Determine the (X, Y) coordinate at the center of the cell enclosing the given text.  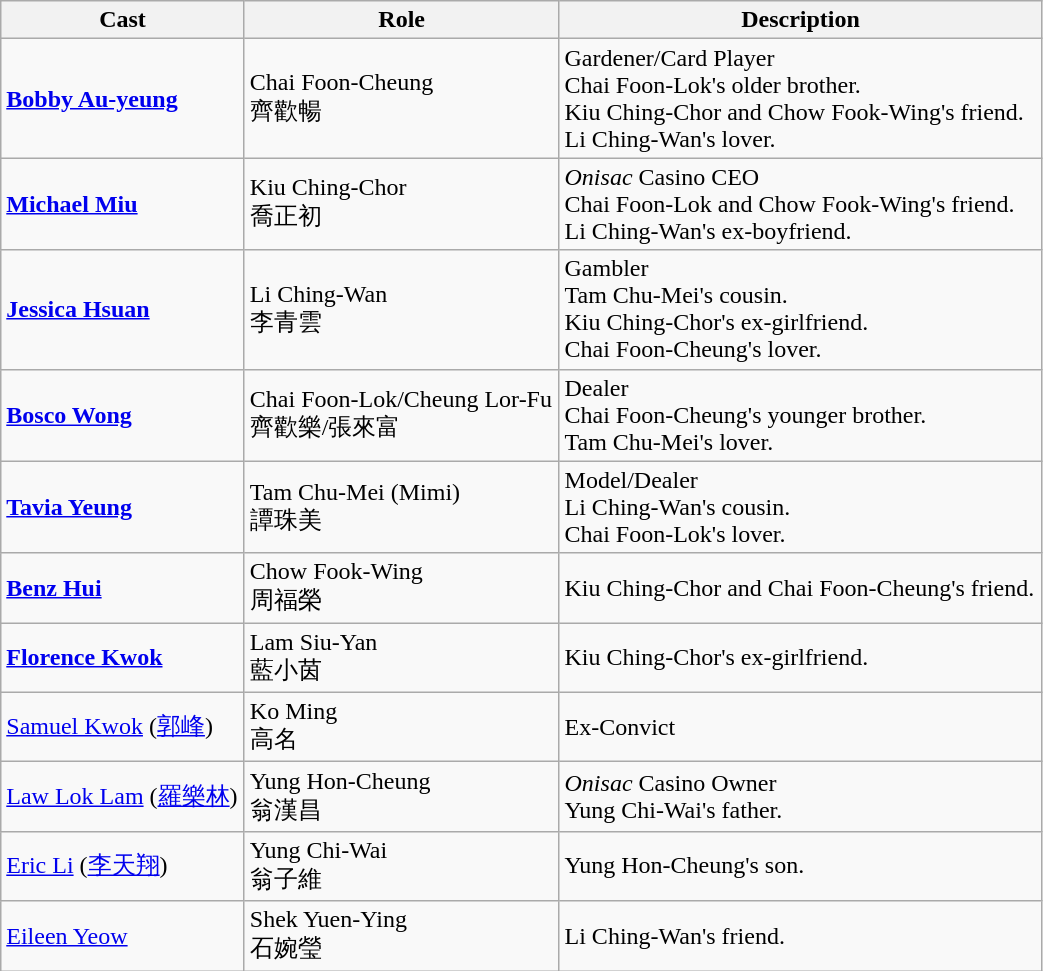
Tam Chu-Mei (Mimi) 譚珠美 (402, 507)
Chai Foon-Cheung 齊歡暢 (402, 98)
Law Lok Lam (羅樂林) (123, 797)
Li Ching-Wan's friend. (800, 936)
Yung Hon-Cheung's son. (800, 866)
Bobby Au-yeung (123, 98)
Yung Hon-Cheung 翁漢昌 (402, 797)
Jessica Hsuan (123, 310)
Samuel Kwok (郭峰) (123, 727)
Li Ching-Wan 李青雲 (402, 310)
Bosco Wong (123, 415)
Cast (123, 20)
Benz Hui (123, 588)
Dealer Chai Foon-Cheung's younger brother. Tam Chu-Mei's lover. (800, 415)
Gardener/Card Player Chai Foon-Lok's older brother. Kiu Ching-Chor and Chow Fook-Wing's friend. Li Ching-Wan's lover. (800, 98)
Shek Yuen-Ying 石婉瑩 (402, 936)
Chai Foon-Lok/Cheung Lor-Fu 齊歡樂/張來富 (402, 415)
Kiu Ching-Chor 喬正初 (402, 204)
Ex-Convict (800, 727)
Kiu Ching-Chor's ex-girlfriend. (800, 658)
Lam Siu-Yan 藍小茵 (402, 658)
Tavia Yeung (123, 507)
Role (402, 20)
Onisac Casino Owner Yung Chi-Wai's father. (800, 797)
Gambler Tam Chu-Mei's cousin. Kiu Ching-Chor's ex-girlfriend. Chai Foon-Cheung's lover. (800, 310)
Ko Ming 高名 (402, 727)
Eileen Yeow (123, 936)
Eric Li (李天翔) (123, 866)
Michael Miu (123, 204)
Chow Fook-Wing 周福榮 (402, 588)
Model/Dealer Li Ching-Wan's cousin. Chai Foon-Lok's lover. (800, 507)
Description (800, 20)
Onisac Casino CEO Chai Foon-Lok and Chow Fook-Wing's friend. Li Ching-Wan's ex-boyfriend. (800, 204)
Florence Kwok (123, 658)
Kiu Ching-Chor and Chai Foon-Cheung's friend. (800, 588)
Yung Chi-Wai 翁子維 (402, 866)
